Output the (x, y) coordinate of the center of the cell containing the given text.  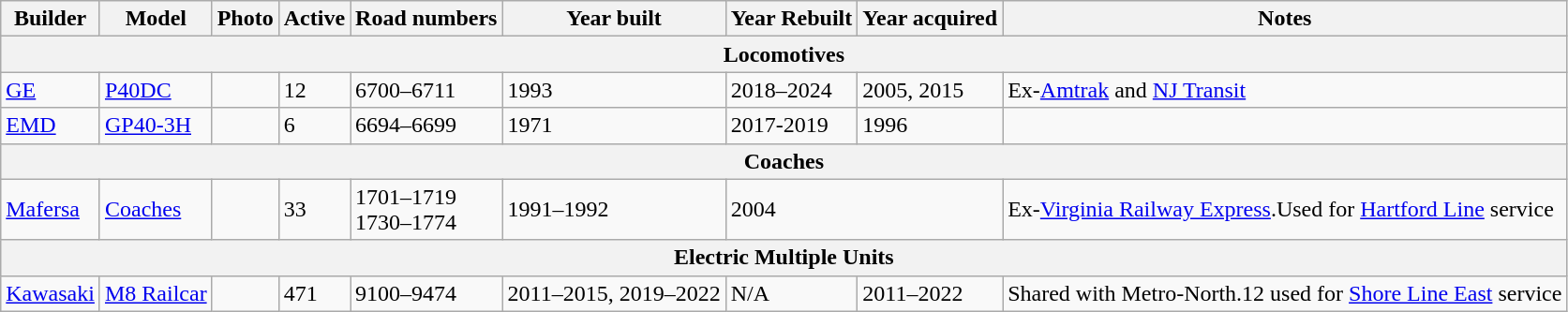
Builder (51, 19)
9100–9474 (426, 293)
Shared with Metro-North.12 used for Shore Line East service (1285, 293)
Active (314, 19)
2018–2024 (791, 90)
Model (156, 19)
Ex-Amtrak and NJ Transit (1285, 90)
Ex-Virginia Railway Express.Used for Hartford Line service (1285, 210)
1991–1992 (614, 210)
Electric Multiple Units (784, 258)
N/A (791, 293)
1701–1719 1730–1774 (426, 210)
6694–6699 (426, 126)
M8 Railcar (156, 293)
1971 (614, 126)
Locomotives (784, 54)
2017-2019 (791, 126)
P40DC (156, 90)
GE (51, 90)
2011–2015, 2019–2022 (614, 293)
33 (314, 210)
1993 (614, 90)
471 (314, 293)
GP40-3H (156, 126)
Notes (1285, 19)
6700–6711 (426, 90)
EMD (51, 126)
Photo (246, 19)
6 (314, 126)
Year built (614, 19)
2005, 2015 (930, 90)
2011–2022 (930, 293)
2004 (864, 210)
Year acquired (930, 19)
Mafersa (51, 210)
12 (314, 90)
Road numbers (426, 19)
1996 (930, 126)
Year Rebuilt (791, 19)
Kawasaki (51, 293)
